Search for the cell housing the specified text and yield its (x, y) center coordinate. 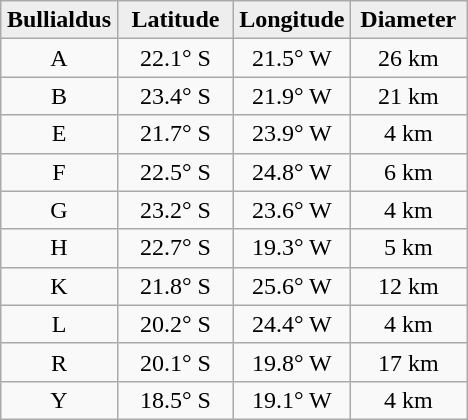
17 km (408, 362)
B (59, 96)
Diameter (408, 20)
23.4° S (175, 96)
6 km (408, 172)
5 km (408, 248)
20.1° S (175, 362)
K (59, 286)
H (59, 248)
23.6° W (292, 210)
18.5° S (175, 400)
24.4° W (292, 324)
26 km (408, 58)
21.7° S (175, 134)
23.2° S (175, 210)
21.9° W (292, 96)
20.2° S (175, 324)
G (59, 210)
22.1° S (175, 58)
F (59, 172)
L (59, 324)
Latitude (175, 20)
Longitude (292, 20)
19.3° W (292, 248)
21.5° W (292, 58)
19.8° W (292, 362)
25.6° W (292, 286)
12 km (408, 286)
22.7° S (175, 248)
21 km (408, 96)
E (59, 134)
23.9° W (292, 134)
19.1° W (292, 400)
A (59, 58)
24.8° W (292, 172)
21.8° S (175, 286)
R (59, 362)
Y (59, 400)
Bullialdus (59, 20)
22.5° S (175, 172)
